Search for the cell housing the specified text and yield its (x, y) center coordinate. 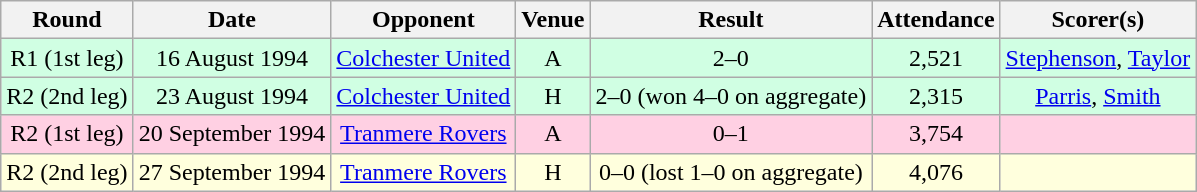
2–0 (731, 58)
0–1 (731, 134)
Round (67, 20)
Venue (553, 20)
0–0 (lost 1–0 on aggregate) (731, 172)
20 September 1994 (232, 134)
27 September 1994 (232, 172)
23 August 1994 (232, 96)
Opponent (424, 20)
2,315 (936, 96)
Parris, Smith (1098, 96)
Stephenson, Taylor (1098, 58)
Date (232, 20)
Scorer(s) (1098, 20)
R1 (1st leg) (67, 58)
16 August 1994 (232, 58)
Result (731, 20)
Attendance (936, 20)
2,521 (936, 58)
R2 (1st leg) (67, 134)
3,754 (936, 134)
4,076 (936, 172)
2–0 (won 4–0 on aggregate) (731, 96)
